Extract the (X, Y) coordinate from the center of the cell holding the provided text.  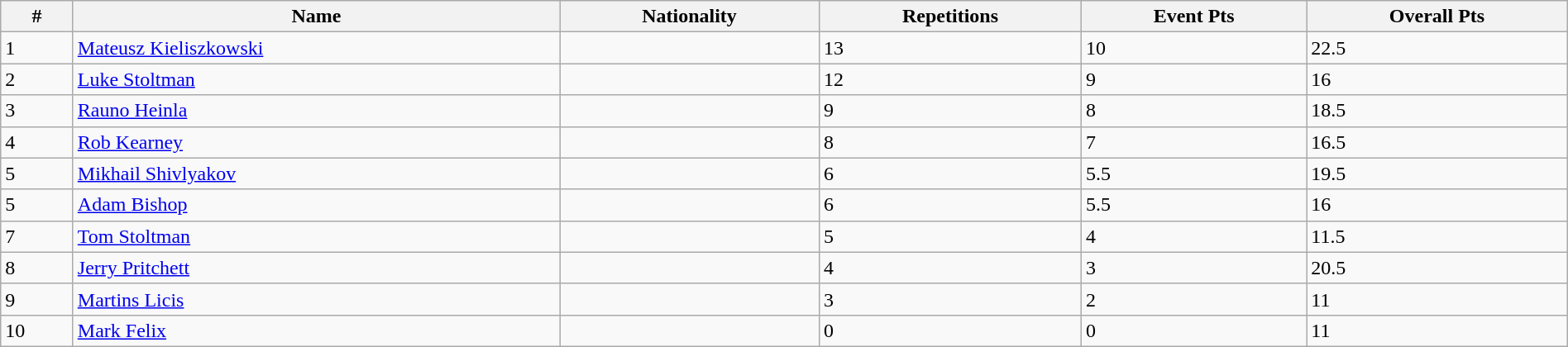
1 (37, 48)
12 (949, 79)
Repetitions (949, 17)
Mark Felix (316, 330)
Jerry Pritchett (316, 268)
Rob Kearney (316, 142)
22.5 (1437, 48)
19.5 (1437, 173)
Name (316, 17)
20.5 (1437, 268)
16.5 (1437, 142)
Event Pts (1194, 17)
Mateusz Kieliszkowski (316, 48)
Nationality (690, 17)
18.5 (1437, 111)
13 (949, 48)
Rauno Heinla (316, 111)
Mikhail Shivlyakov (316, 173)
11.5 (1437, 236)
Overall Pts (1437, 17)
Luke Stoltman (316, 79)
Tom Stoltman (316, 236)
Adam Bishop (316, 205)
# (37, 17)
Martins Licis (316, 299)
